Find where the given text appears and provide that cell's center as (x, y) coordinate. 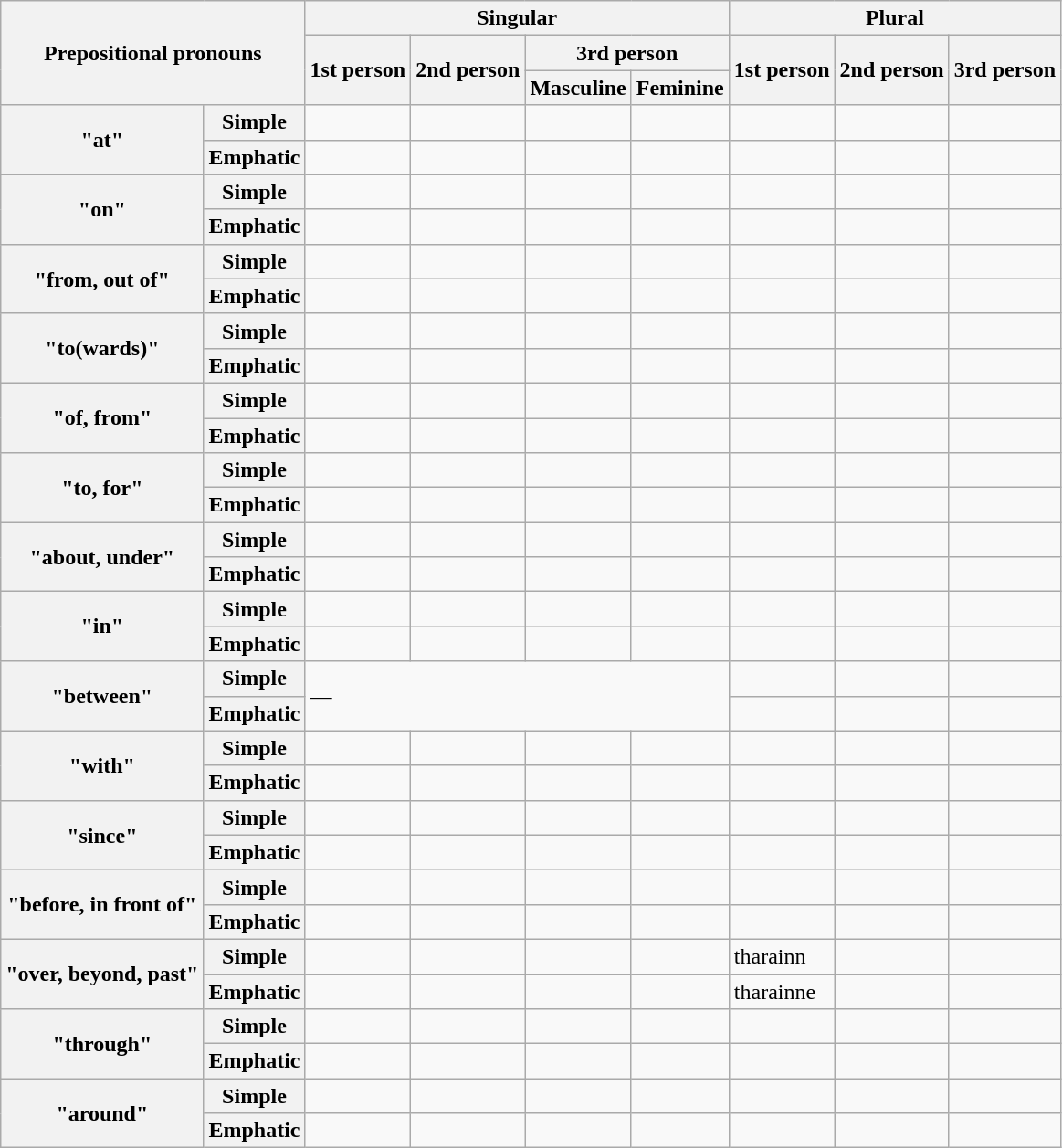
"since" (102, 835)
"before, in front of" (102, 904)
"about, under" (102, 557)
Feminine (679, 88)
"between" (102, 696)
tharainne (782, 991)
"on" (102, 209)
"around" (102, 1113)
— (517, 696)
"to, for" (102, 488)
"of, from" (102, 417)
"over, beyond, past" (102, 974)
Plural (895, 18)
"with" (102, 765)
"at" (102, 140)
"in" (102, 627)
"through" (102, 1044)
Singular (517, 18)
Prepositional pronouns (153, 53)
"to(wards)" (102, 348)
tharainn (782, 956)
Masculine (578, 88)
"from, out of" (102, 279)
